Return the [x, y] coordinate for the center point of the cell that contains the specified text.  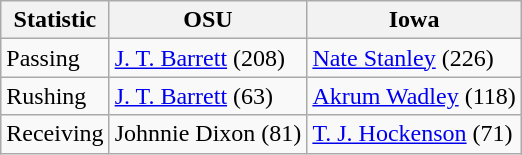
Iowa [414, 20]
Johnnie Dixon (81) [208, 134]
Rushing [55, 96]
Akrum Wadley (118) [414, 96]
Nate Stanley (226) [414, 58]
OSU [208, 20]
Statistic [55, 20]
Passing [55, 58]
Receiving [55, 134]
J. T. Barrett (63) [208, 96]
J. T. Barrett (208) [208, 58]
T. J. Hockenson (71) [414, 134]
